Locate the cell with the specified text and output its (x, y) center coordinate. 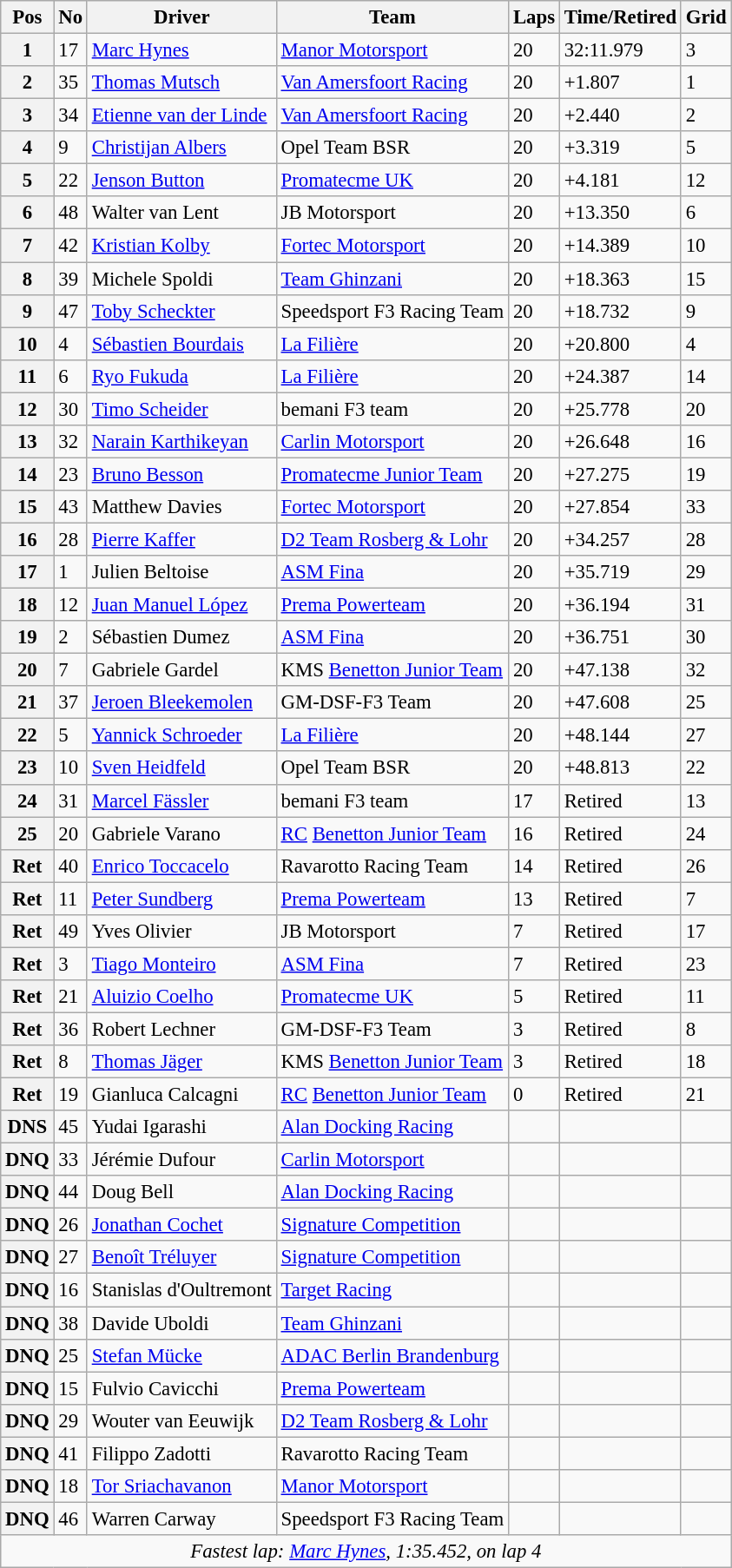
+27.854 (620, 507)
Tor Sriachavanon (181, 1486)
Time/Retired (620, 17)
No (70, 17)
Peter Sundberg (181, 899)
Gabriele Gardel (181, 670)
Michele Spoldi (181, 279)
+13.350 (620, 213)
Sven Heidfeld (181, 768)
38 (70, 1323)
Promatecme Junior Team (392, 474)
+36.194 (620, 605)
Walter van Lent (181, 213)
+27.275 (620, 474)
Matthew Davies (181, 507)
Robert Lechner (181, 1029)
37 (70, 702)
Enrico Toccacelo (181, 866)
Kristian Kolby (181, 246)
47 (70, 311)
Aluizio Coelho (181, 997)
+34.257 (620, 539)
Fulvio Cavicchi (181, 1388)
44 (70, 1192)
49 (70, 932)
+18.732 (620, 311)
Timo Scheider (181, 409)
Jenson Button (181, 181)
Marcel Fässler (181, 800)
Davide Uboldi (181, 1323)
+4.181 (620, 181)
Benoît Tréluyer (181, 1258)
Fastest lap: Marc Hynes, 1:35.452, on lap 4 (366, 1552)
+24.387 (620, 376)
Pos (28, 17)
+3.319 (620, 148)
Gabriele Varano (181, 833)
Jeroen Bleekemolen (181, 702)
32:11.979 (620, 50)
+48.144 (620, 735)
+48.813 (620, 768)
+18.363 (620, 279)
Toby Scheckter (181, 311)
Thomas Mutsch (181, 82)
42 (70, 246)
Sébastien Dumez (181, 637)
Christijan Albers (181, 148)
46 (70, 1519)
+25.778 (620, 409)
Grid (705, 17)
+20.800 (620, 344)
+47.608 (620, 702)
+2.440 (620, 115)
Laps (535, 17)
48 (70, 213)
35 (70, 82)
Jonathan Cochet (181, 1225)
45 (70, 1127)
Juan Manuel López (181, 605)
Tiago Monteiro (181, 964)
Warren Carway (181, 1519)
+1.807 (620, 82)
43 (70, 507)
Team (392, 17)
+36.751 (620, 637)
DNS (28, 1127)
Yudai Igarashi (181, 1127)
+14.389 (620, 246)
Bruno Besson (181, 474)
ADAC Berlin Brandenburg (392, 1355)
Gianluca Calcagni (181, 1095)
Target Racing (392, 1290)
Julien Beltoise (181, 572)
Yves Olivier (181, 932)
Etienne van der Linde (181, 115)
Stefan Mücke (181, 1355)
Ryo Fukuda (181, 376)
39 (70, 279)
Stanislas d'Oultremont (181, 1290)
Narain Karthikeyan (181, 442)
Pierre Kaffer (181, 539)
0 (535, 1095)
40 (70, 866)
Driver (181, 17)
Filippo Zadotti (181, 1453)
Yannick Schroeder (181, 735)
Wouter van Eeuwijk (181, 1420)
+26.648 (620, 442)
Marc Hynes (181, 50)
41 (70, 1453)
+47.138 (620, 670)
+35.719 (620, 572)
Sébastien Bourdais (181, 344)
Thomas Jäger (181, 1062)
Doug Bell (181, 1192)
Jérémie Dufour (181, 1160)
36 (70, 1029)
34 (70, 115)
